Output the (x, y) coordinate of the center of the cell containing the given text.  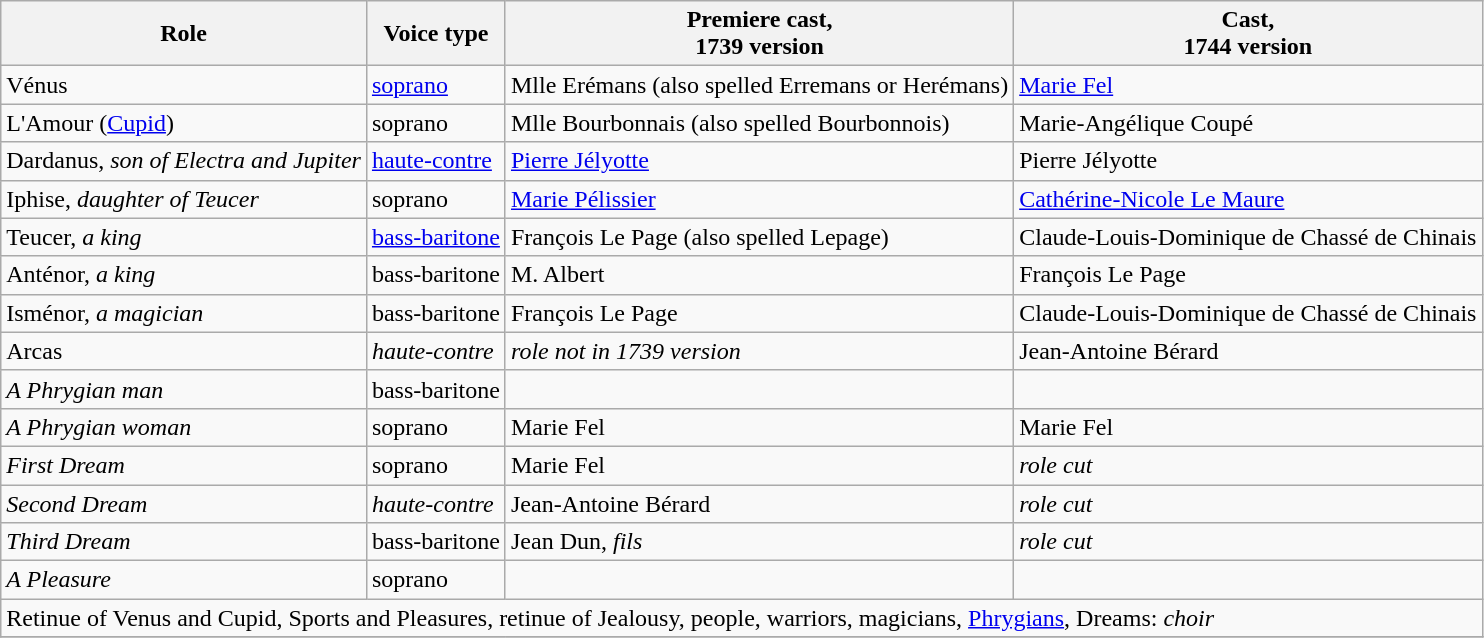
First Dream (184, 465)
L'Amour (Cupid) (184, 123)
Cast,1744 version (1248, 34)
Third Dream (184, 542)
A Phrygian man (184, 389)
Premiere cast,1739 version (759, 34)
Iphise, daughter of Teucer (184, 199)
Retinue of Venus and Cupid, Sports and Pleasures, retinue of Jealousy, people, warriors, magicians, Phrygians, Dreams: choir (742, 618)
Mlle Erémans (also spelled Erremans or Herémans) (759, 85)
Teucer, a king (184, 237)
Anténor, a king (184, 275)
Vénus (184, 85)
Voice type (436, 34)
A Pleasure (184, 580)
Cathérine-Nicole Le Maure (1248, 199)
François Le Page (also spelled Lepage) (759, 237)
Mlle Bourbonnais (also spelled Bourbonnois) (759, 123)
Marie Pélissier (759, 199)
Second Dream (184, 503)
Dardanus, son of Electra and Jupiter (184, 161)
Isménor, a magician (184, 313)
A Phrygian woman (184, 427)
role not in 1739 version (759, 351)
Marie-Angélique Coupé (1248, 123)
Jean Dun, fils (759, 542)
Role (184, 34)
Arcas (184, 351)
M. Albert (759, 275)
